Detect which cell encompasses the target text, then output its (X, Y) center coordinate. 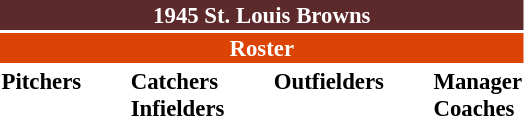
1945 St. Louis Browns (262, 15)
Roster (262, 48)
